Identify which cell holds the provided text, then report its (X, Y) central coordinate. 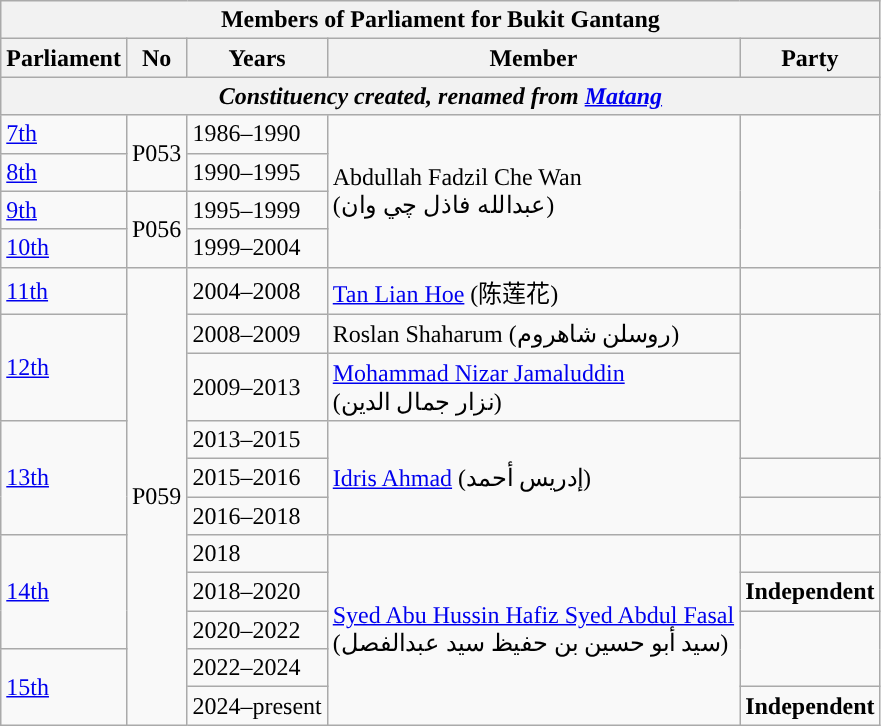
1990–1995 (257, 172)
2022–2024 (257, 668)
9th (64, 210)
14th (64, 592)
10th (64, 248)
Members of Parliament for Bukit Gantang (440, 20)
1995–1999 (257, 210)
12th (64, 367)
Constituency created, renamed from Matang (440, 96)
Party (810, 58)
2015–2016 (257, 477)
1999–2004 (257, 248)
7th (64, 134)
8th (64, 172)
15th (64, 687)
2016–2018 (257, 515)
Mohammad Nizar Jamaluddin (نزار جمال الدين) (533, 388)
Parliament (64, 58)
2013–2015 (257, 439)
No (156, 58)
Roslan Shaharum (روسلن شاهروم) (533, 334)
Syed Abu Hussin Hafiz Syed Abdul Fasal (سيد أبو حسين بن حفيظ سيد عبدالفصل) (533, 630)
2018–2020 (257, 592)
P056 (156, 229)
1986–1990 (257, 134)
Tan Lian Hoe (陈莲花) (533, 290)
11th (64, 290)
13th (64, 477)
Years (257, 58)
P059 (156, 496)
2004–2008 (257, 290)
2020–2022 (257, 630)
2024–present (257, 706)
P053 (156, 153)
Idris Ahmad (إدريس أحمد) (533, 477)
2008–2009 (257, 334)
2009–2013 (257, 388)
Member (533, 58)
2018 (257, 554)
Abdullah Fadzil Che Wan (عبدالله فاذل چي وان) (533, 191)
